Scan for the cell matching the given text and deliver its (x, y) coordinate at center. 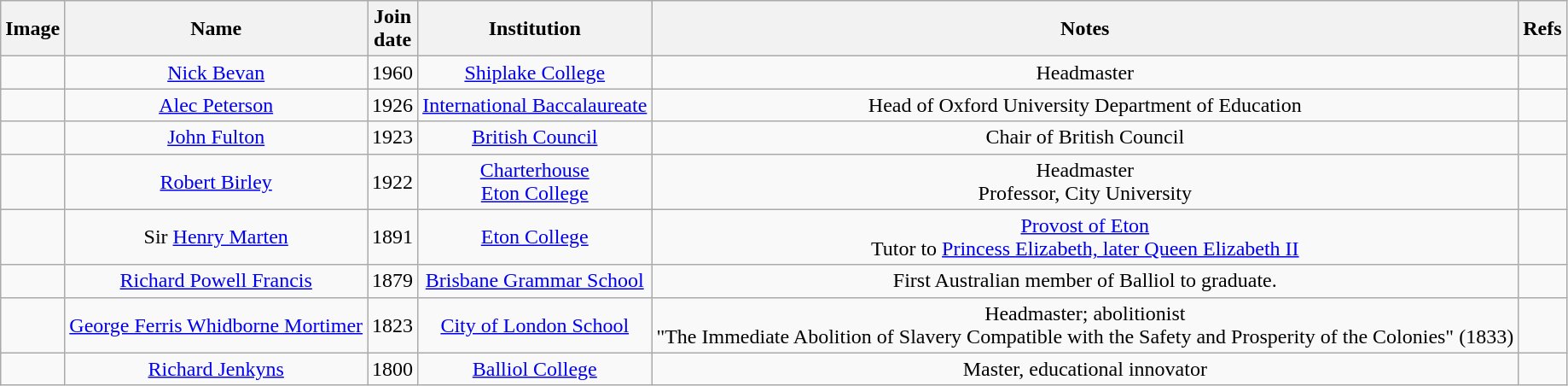
1922 (392, 181)
1926 (392, 105)
Institution (535, 29)
Headmaster; abolitionist"The Immediate Abolition of Slavery Compatible with the Safety and Prosperity of the Colonies" (1833) (1085, 325)
HeadmasterProfessor, City University (1085, 181)
Provost of EtonTutor to Princess Elizabeth, later Queen Elizabeth II (1085, 237)
Head of Oxford University Department of Education (1085, 105)
Nick Bevan (217, 73)
1891 (392, 237)
Refs (1542, 29)
International Baccalaureate (535, 105)
CharterhouseEton College (535, 181)
1960 (392, 73)
1800 (392, 369)
Name (217, 29)
Chair of British Council (1085, 137)
George Ferris Whidborne Mortimer (217, 325)
Sir Henry Marten (217, 237)
Brisbane Grammar School (535, 281)
Joindate (392, 29)
Robert Birley (217, 181)
John Fulton (217, 137)
First Australian member of Balliol to graduate. (1085, 281)
1823 (392, 325)
Master, educational innovator (1085, 369)
Image (32, 29)
Richard Powell Francis (217, 281)
Balliol College (535, 369)
City of London School (535, 325)
Eton College (535, 237)
1879 (392, 281)
Shiplake College (535, 73)
Notes (1085, 29)
British Council (535, 137)
1923 (392, 137)
Headmaster (1085, 73)
Richard Jenkyns (217, 369)
Alec Peterson (217, 105)
